Identify which cell holds the provided text, then report its [x, y] central coordinate. 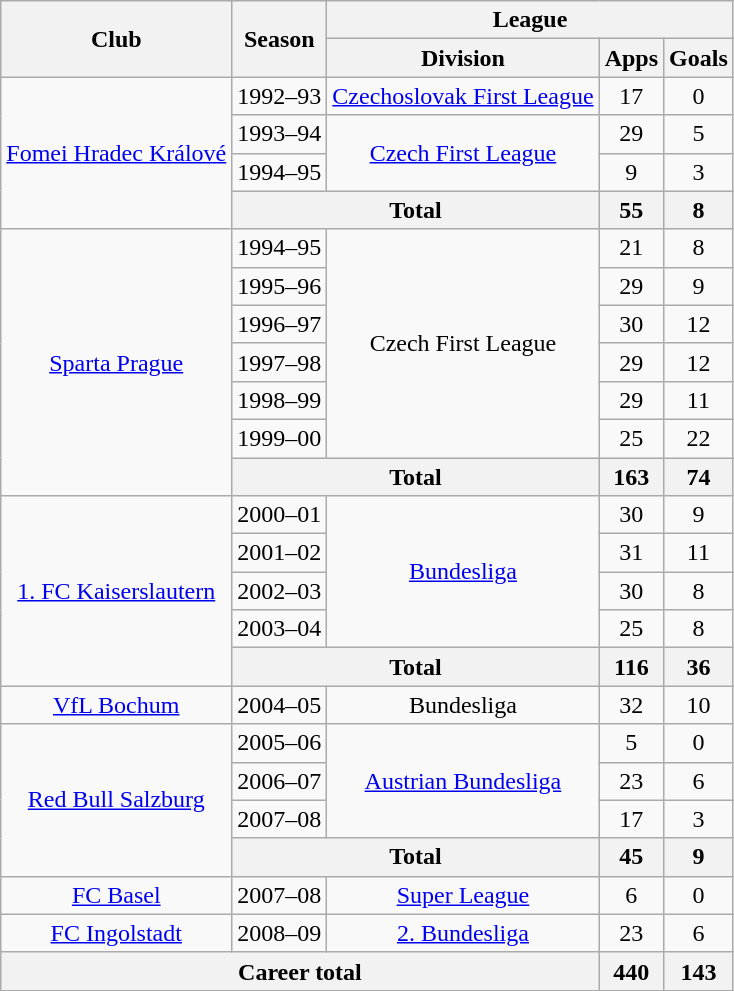
Club [116, 39]
FC Ingolstadt [116, 933]
1998–99 [280, 400]
2. Bundesliga [463, 933]
2001–02 [280, 553]
VfL Bochum [116, 705]
21 [631, 248]
1993–94 [280, 134]
2002–03 [280, 591]
League [530, 20]
Red Bull Salzburg [116, 800]
1997–98 [280, 362]
Czechoslovak First League [463, 96]
31 [631, 553]
Apps [631, 58]
55 [631, 210]
2006–07 [280, 781]
Career total [300, 971]
74 [699, 477]
22 [699, 438]
Division [463, 58]
2000–01 [280, 515]
Sparta Prague [116, 362]
10 [699, 705]
1992–93 [280, 96]
440 [631, 971]
116 [631, 667]
Austrian Bundesliga [463, 781]
32 [631, 705]
Season [280, 39]
Super League [463, 895]
163 [631, 477]
36 [699, 667]
Fomei Hradec Králové [116, 153]
1. FC Kaiserslautern [116, 591]
FC Basel [116, 895]
45 [631, 857]
1999–00 [280, 438]
2008–09 [280, 933]
2005–06 [280, 743]
1995–96 [280, 286]
1996–97 [280, 324]
2004–05 [280, 705]
143 [699, 971]
Goals [699, 58]
2003–04 [280, 629]
